Detect which cell encompasses the target text, then output its (X, Y) center coordinate. 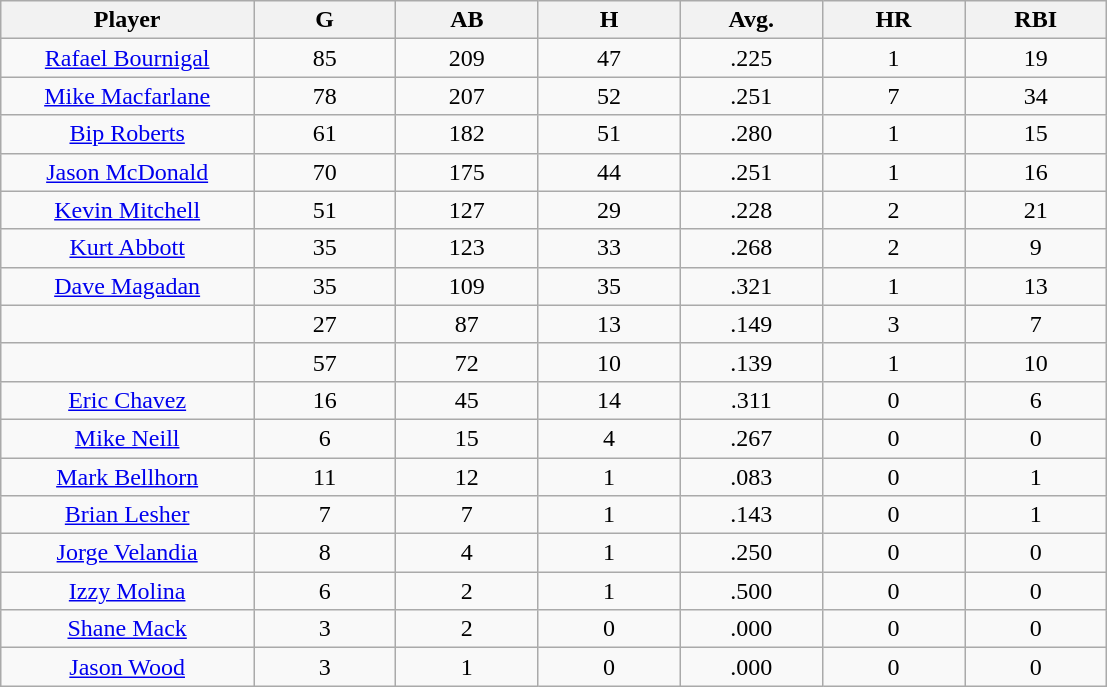
61 (325, 134)
19 (1036, 58)
Dave Magadan (128, 286)
14 (609, 400)
.149 (751, 324)
Kevin Mitchell (128, 210)
Izzy Molina (128, 591)
.321 (751, 286)
Jorge Velandia (128, 553)
47 (609, 58)
.228 (751, 210)
.139 (751, 362)
8 (325, 553)
Rafael Bournigal (128, 58)
.500 (751, 591)
9 (1036, 248)
AB (467, 20)
.143 (751, 515)
57 (325, 362)
29 (609, 210)
Shane Mack (128, 629)
70 (325, 172)
Mike Macfarlane (128, 96)
21 (1036, 210)
11 (325, 477)
.083 (751, 477)
44 (609, 172)
.268 (751, 248)
Player (128, 20)
H (609, 20)
G (325, 20)
Bip Roberts (128, 134)
209 (467, 58)
Brian Lesher (128, 515)
175 (467, 172)
.250 (751, 553)
52 (609, 96)
72 (467, 362)
Jason McDonald (128, 172)
182 (467, 134)
.225 (751, 58)
85 (325, 58)
78 (325, 96)
.267 (751, 438)
Avg. (751, 20)
45 (467, 400)
.280 (751, 134)
87 (467, 324)
109 (467, 286)
207 (467, 96)
33 (609, 248)
.311 (751, 400)
123 (467, 248)
127 (467, 210)
Eric Chavez (128, 400)
34 (1036, 96)
RBI (1036, 20)
Mike Neill (128, 438)
27 (325, 324)
Mark Bellhorn (128, 477)
HR (893, 20)
Kurt Abbott (128, 248)
Jason Wood (128, 667)
12 (467, 477)
